Return [x, y] of the center of cell containing provided text 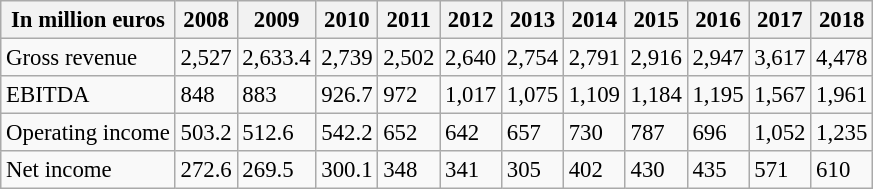
1,961 [842, 95]
2,633.4 [276, 58]
1,052 [780, 133]
2018 [842, 20]
305 [533, 170]
2,791 [594, 58]
1,235 [842, 133]
3,617 [780, 58]
272.6 [206, 170]
848 [206, 95]
571 [780, 170]
657 [533, 133]
730 [594, 133]
341 [471, 170]
1,567 [780, 95]
2,739 [347, 58]
2016 [718, 20]
2013 [533, 20]
926.7 [347, 95]
2017 [780, 20]
787 [656, 133]
430 [656, 170]
2,527 [206, 58]
512.6 [276, 133]
2,916 [656, 58]
972 [409, 95]
2008 [206, 20]
2009 [276, 20]
Gross revenue [88, 58]
2,640 [471, 58]
435 [718, 170]
2,502 [409, 58]
2,754 [533, 58]
2011 [409, 20]
2015 [656, 20]
Operating income [88, 133]
In million euros [88, 20]
652 [409, 133]
269.5 [276, 170]
2012 [471, 20]
Net income [88, 170]
EBITDA [88, 95]
402 [594, 170]
348 [409, 170]
883 [276, 95]
610 [842, 170]
4,478 [842, 58]
2010 [347, 20]
696 [718, 133]
300.1 [347, 170]
1,195 [718, 95]
1,017 [471, 95]
2014 [594, 20]
542.2 [347, 133]
1,075 [533, 95]
1,109 [594, 95]
1,184 [656, 95]
2,947 [718, 58]
503.2 [206, 133]
642 [471, 133]
